Locate the cell with the specified text and output its [X, Y] center coordinate. 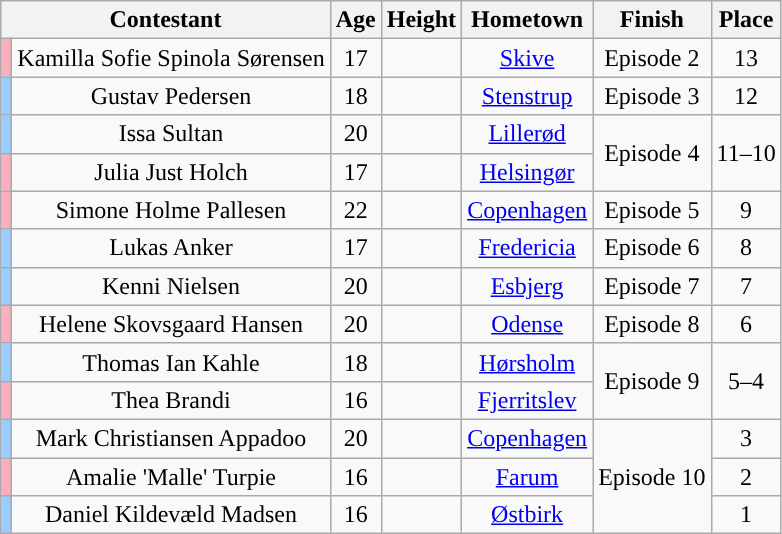
8 [746, 248]
Kenni Nielsen [171, 286]
Finish [652, 20]
Episode 4 [652, 153]
Amalie 'Malle' Turpie [171, 477]
3 [746, 438]
Episode 9 [652, 381]
Lillerød [528, 134]
2 [746, 477]
Skive [528, 58]
22 [356, 210]
Gustav Pedersen [171, 96]
Mark Christiansen Appadoo [171, 438]
Hørsholm [528, 362]
Østbirk [528, 515]
7 [746, 286]
Thomas Ian Kahle [171, 362]
Height [421, 20]
Episode 7 [652, 286]
Contestant [166, 20]
Episode 10 [652, 476]
Farum [528, 477]
9 [746, 210]
Kamilla Sofie Spinola Sørensen [171, 58]
Lukas Anker [171, 248]
6 [746, 324]
Hometown [528, 20]
1 [746, 515]
Episode 8 [652, 324]
Daniel Kildevæld Madsen [171, 515]
Fjerritslev [528, 400]
Odense [528, 324]
Helene Skovsgaard Hansen [171, 324]
Episode 5 [652, 210]
13 [746, 58]
Place [746, 20]
Age [356, 20]
5–4 [746, 381]
Helsingør [528, 172]
Julia Just Holch [171, 172]
12 [746, 96]
Thea Brandi [171, 400]
Simone Holme Pallesen [171, 210]
Issa Sultan [171, 134]
Episode 3 [652, 96]
Stenstrup [528, 96]
Episode 2 [652, 58]
Episode 6 [652, 248]
Esbjerg [528, 286]
Fredericia [528, 248]
11–10 [746, 153]
